Determine the (X, Y) coordinate at the center of the cell enclosing the given text.  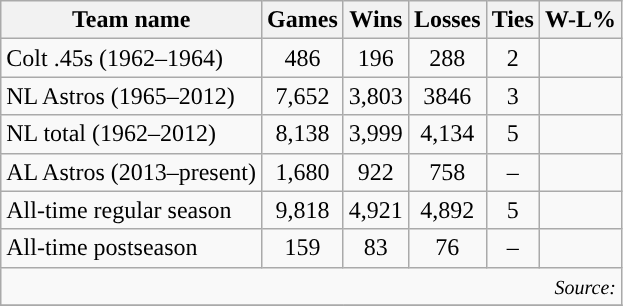
758 (447, 172)
3846 (447, 96)
3 (512, 96)
7,652 (303, 96)
3,999 (376, 134)
4,134 (447, 134)
83 (376, 248)
288 (447, 58)
NL Astros (1965–2012) (132, 96)
196 (376, 58)
Losses (447, 20)
All-time regular season (132, 210)
2 (512, 58)
4,892 (447, 210)
922 (376, 172)
W-L% (580, 20)
Games (303, 20)
3,803 (376, 96)
159 (303, 248)
9,818 (303, 210)
Colt .45s (1962–1964) (132, 58)
1,680 (303, 172)
AL Astros (2013–present) (132, 172)
All-time postseason (132, 248)
Wins (376, 20)
Team name (132, 20)
486 (303, 58)
Ties (512, 20)
NL total (1962–2012) (132, 134)
76 (447, 248)
4,921 (376, 210)
8,138 (303, 134)
Source: (312, 286)
